From the cell containing the given text, extract its center point as (x, y) coordinate. 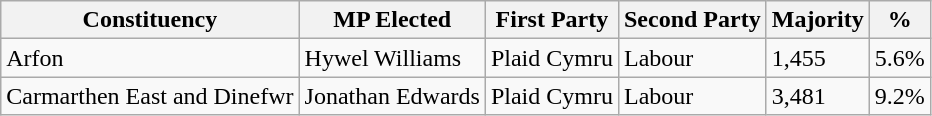
Carmarthen East and Dinefwr (150, 96)
MP Elected (392, 20)
Hywel Williams (392, 58)
% (900, 20)
First Party (552, 20)
Arfon (150, 58)
9.2% (900, 96)
Second Party (692, 20)
5.6% (900, 58)
1,455 (818, 58)
Majority (818, 20)
3,481 (818, 96)
Jonathan Edwards (392, 96)
Constituency (150, 20)
